Detect which cell encompasses the target text, then output its (x, y) center coordinate. 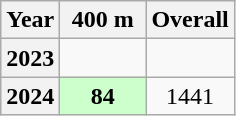
2024 (30, 96)
2023 (30, 58)
Year (30, 20)
1441 (190, 96)
400 m (103, 20)
84 (103, 96)
Overall (190, 20)
